Identify which cell holds the provided text, then report its (x, y) central coordinate. 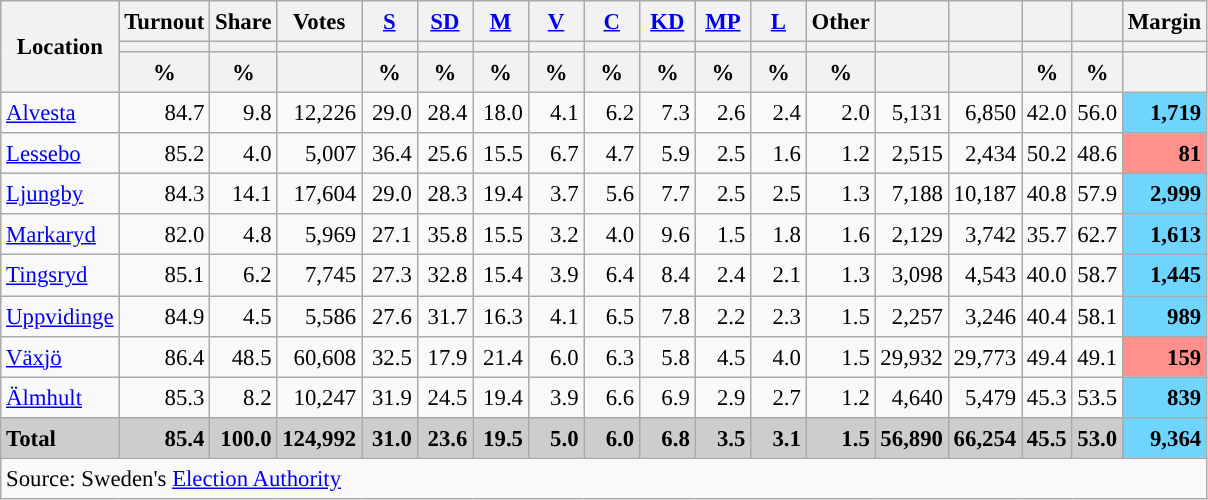
84.7 (164, 114)
9.8 (244, 114)
8.4 (667, 276)
M (501, 22)
124,992 (320, 438)
7,188 (912, 194)
58.7 (1097, 276)
Alvesta (60, 114)
48.6 (1097, 154)
27.1 (390, 234)
2.3 (779, 316)
1.8 (779, 234)
53.0 (1097, 438)
Lessebo (60, 154)
6.3 (612, 356)
7,745 (320, 276)
2.0 (840, 114)
S (390, 22)
Ljungby (60, 194)
Source: Sweden's Election Authority (604, 478)
2,999 (1164, 194)
81 (1164, 154)
40.4 (1047, 316)
2.6 (723, 114)
V (556, 22)
6.8 (667, 438)
10,187 (984, 194)
6.9 (667, 398)
839 (1164, 398)
10,247 (320, 398)
L (779, 22)
5.8 (667, 356)
5,479 (984, 398)
5.6 (612, 194)
28.4 (445, 114)
2.9 (723, 398)
6.4 (612, 276)
58.1 (1097, 316)
15.4 (501, 276)
12,226 (320, 114)
100.0 (244, 438)
85.2 (164, 154)
53.5 (1097, 398)
159 (1164, 356)
45.5 (1047, 438)
6.7 (556, 154)
2,129 (912, 234)
Tingsryd (60, 276)
5,969 (320, 234)
7.8 (667, 316)
Margin (1164, 22)
SD (445, 22)
85.4 (164, 438)
9,364 (1164, 438)
66,254 (984, 438)
Location (60, 47)
5,586 (320, 316)
31.0 (390, 438)
Älmhult (60, 398)
82.0 (164, 234)
2,257 (912, 316)
60,608 (320, 356)
29,932 (912, 356)
45.3 (1047, 398)
1,613 (1164, 234)
2.1 (779, 276)
84.9 (164, 316)
3,246 (984, 316)
Share (244, 22)
2.2 (723, 316)
3.2 (556, 234)
85.1 (164, 276)
19.5 (501, 438)
27.6 (390, 316)
Other (840, 22)
C (612, 22)
8.2 (244, 398)
32.8 (445, 276)
35.8 (445, 234)
62.7 (1097, 234)
31.7 (445, 316)
1,445 (1164, 276)
4.7 (612, 154)
3,098 (912, 276)
3.5 (723, 438)
4.8 (244, 234)
84.3 (164, 194)
40.8 (1047, 194)
7.7 (667, 194)
Total (60, 438)
24.5 (445, 398)
2,515 (912, 154)
3,742 (984, 234)
Markaryd (60, 234)
5.0 (556, 438)
1,719 (1164, 114)
17.9 (445, 356)
36.4 (390, 154)
32.5 (390, 356)
42.0 (1047, 114)
7.3 (667, 114)
40.0 (1047, 276)
KD (667, 22)
27.3 (390, 276)
989 (1164, 316)
2,434 (984, 154)
25.6 (445, 154)
21.4 (501, 356)
49.4 (1047, 356)
56,890 (912, 438)
6.5 (612, 316)
Votes (320, 22)
85.3 (164, 398)
4,640 (912, 398)
50.2 (1047, 154)
18.0 (501, 114)
Turnout (164, 22)
86.4 (164, 356)
Uppvidinge (60, 316)
16.3 (501, 316)
29,773 (984, 356)
56.0 (1097, 114)
Växjö (60, 356)
3.7 (556, 194)
49.1 (1097, 356)
23.6 (445, 438)
5,131 (912, 114)
48.5 (244, 356)
9.6 (667, 234)
17,604 (320, 194)
4,543 (984, 276)
5.9 (667, 154)
35.7 (1047, 234)
57.9 (1097, 194)
31.9 (390, 398)
MP (723, 22)
28.3 (445, 194)
3.1 (779, 438)
5,007 (320, 154)
14.1 (244, 194)
6,850 (984, 114)
2.7 (779, 398)
6.6 (612, 398)
